Identify which cell holds the provided text, then report its [X, Y] central coordinate. 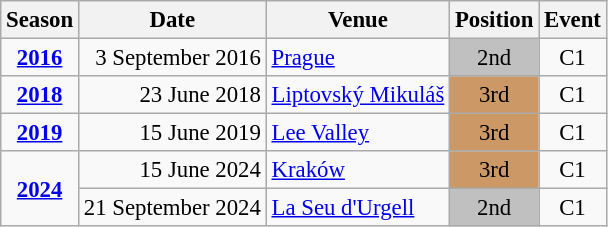
Prague [358, 58]
21 September 2024 [172, 208]
Lee Valley [358, 133]
2024 [40, 188]
23 June 2018 [172, 95]
15 June 2024 [172, 170]
Season [40, 20]
Liptovský Mikuláš [358, 95]
2019 [40, 133]
Event [573, 20]
Venue [358, 20]
15 June 2019 [172, 133]
2016 [40, 58]
2018 [40, 95]
Position [494, 20]
Kraków [358, 170]
3 September 2016 [172, 58]
Date [172, 20]
La Seu d'Urgell [358, 208]
